Provide the [X, Y] coordinate of the cell's center where the given text is located.  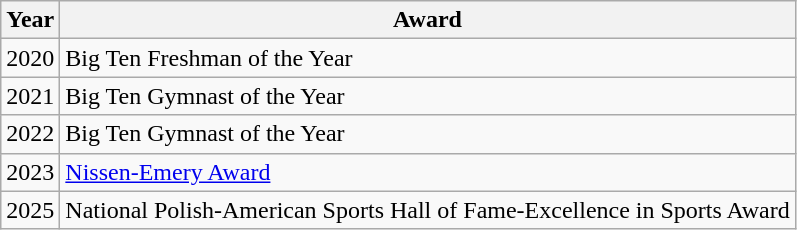
Award [428, 20]
2023 [30, 172]
Nissen-Emery Award [428, 172]
Year [30, 20]
National Polish-American Sports Hall of Fame-Excellence in Sports Award [428, 210]
2021 [30, 96]
Big Ten Freshman of the Year [428, 58]
2025 [30, 210]
2022 [30, 134]
2020 [30, 58]
